Return the (X, Y) coordinate for the center point of the cell that contains the specified text.  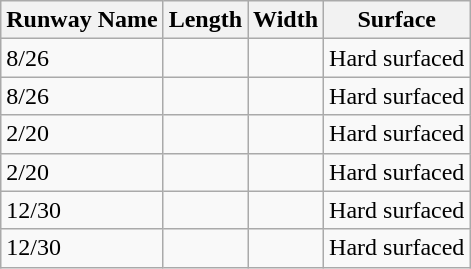
Width (286, 20)
Runway Name (82, 20)
Length (205, 20)
Surface (397, 20)
